Return [x, y] of the center of cell containing provided text 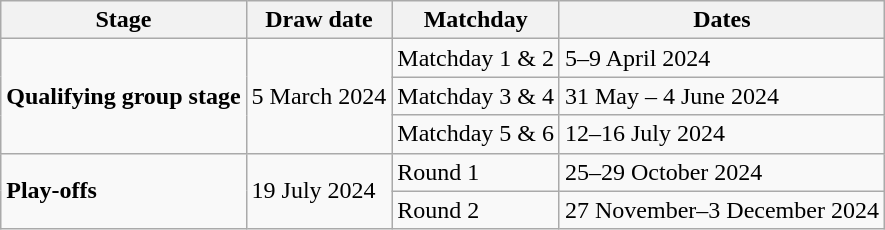
5–9 April 2024 [722, 58]
27 November–3 December 2024 [722, 210]
Qualifying group stage [124, 96]
Round 1 [476, 172]
Matchday [476, 20]
12–16 July 2024 [722, 134]
Matchday 1 & 2 [476, 58]
25–29 October 2024 [722, 172]
19 July 2024 [319, 191]
Play-offs [124, 191]
5 March 2024 [319, 96]
31 May – 4 June 2024 [722, 96]
Matchday 3 & 4 [476, 96]
Stage [124, 20]
Draw date [319, 20]
Dates [722, 20]
Matchday 5 & 6 [476, 134]
Round 2 [476, 210]
